Return (X, Y) of the center of cell containing provided text 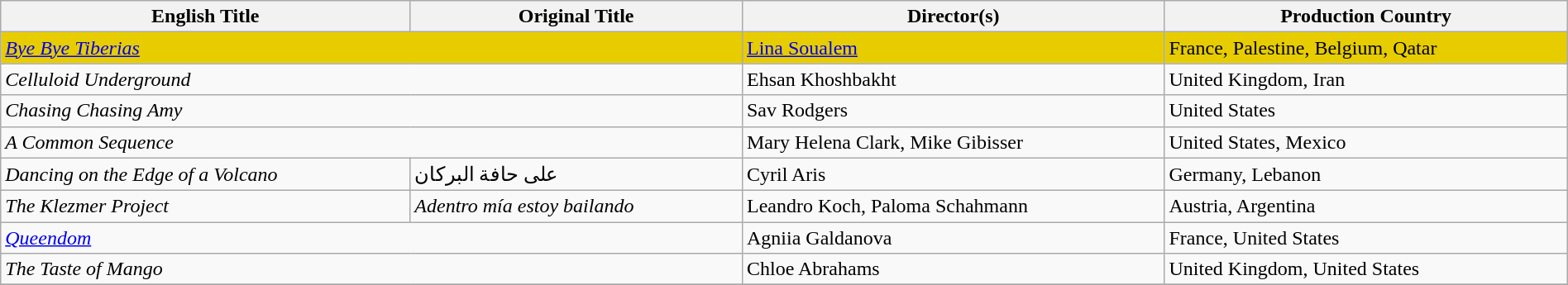
United States (1366, 111)
على حافة البركان (576, 174)
Chloe Abrahams (953, 269)
France, Palestine, Belgium, Qatar (1366, 48)
Sav Rodgers (953, 111)
Queendom (372, 238)
A Common Sequence (372, 142)
The Taste of Mango (372, 269)
United States, Mexico (1366, 142)
Ehsan Khoshbakht (953, 79)
Bye Bye Tiberias (372, 48)
Cyril Aris (953, 174)
Agniia Galdanova (953, 238)
Production Country (1366, 17)
The Klezmer Project (205, 207)
English Title (205, 17)
United Kingdom, United States (1366, 269)
Chasing Chasing Amy (372, 111)
Leandro Koch, Paloma Schahmann (953, 207)
Adentro mía estoy bailando (576, 207)
Original Title (576, 17)
Mary Helena Clark, Mike Gibisser (953, 142)
Austria, Argentina (1366, 207)
Celluloid Underground (372, 79)
Germany, Lebanon (1366, 174)
Dancing on the Edge of a Volcano (205, 174)
Lina Soualem (953, 48)
France, United States (1366, 238)
United Kingdom, Iran (1366, 79)
Director(s) (953, 17)
